For the text-containing cell, return its midpoint in (X, Y) coordinate format. 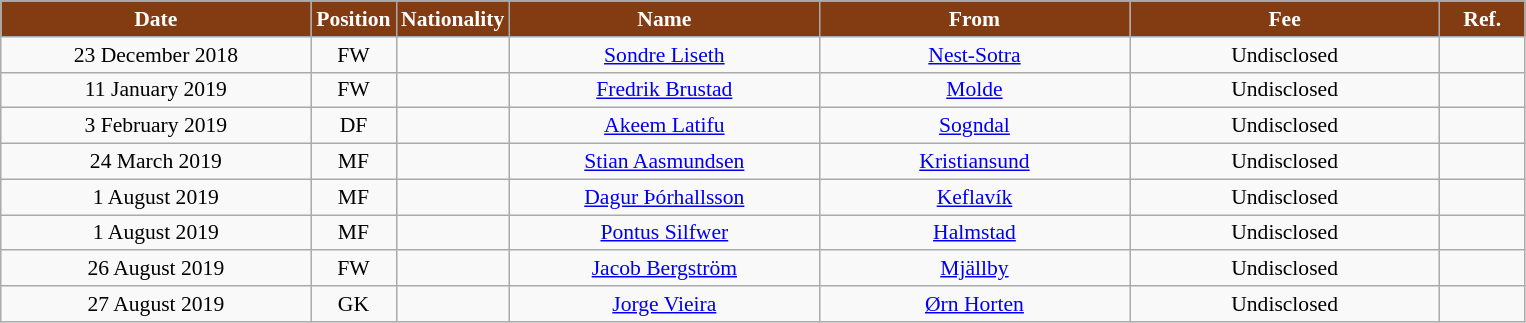
GK (354, 304)
Dagur Þórhallsson (664, 197)
Halmstad (974, 233)
From (974, 19)
27 August 2019 (156, 304)
Ref. (1482, 19)
Sogndal (974, 126)
Keflavík (974, 197)
Name (664, 19)
Akeem Latifu (664, 126)
24 March 2019 (156, 162)
DF (354, 126)
Position (354, 19)
26 August 2019 (156, 269)
Ørn Horten (974, 304)
Fredrik Brustad (664, 90)
Molde (974, 90)
3 February 2019 (156, 126)
Jacob Bergström (664, 269)
Nationality (452, 19)
Date (156, 19)
11 January 2019 (156, 90)
Jorge Vieira (664, 304)
Pontus Silfwer (664, 233)
Stian Aasmundsen (664, 162)
Sondre Liseth (664, 55)
Nest-Sotra (974, 55)
Mjällby (974, 269)
Kristiansund (974, 162)
23 December 2018 (156, 55)
Fee (1285, 19)
